Detect which cell encompasses the target text, then output its [x, y] center coordinate. 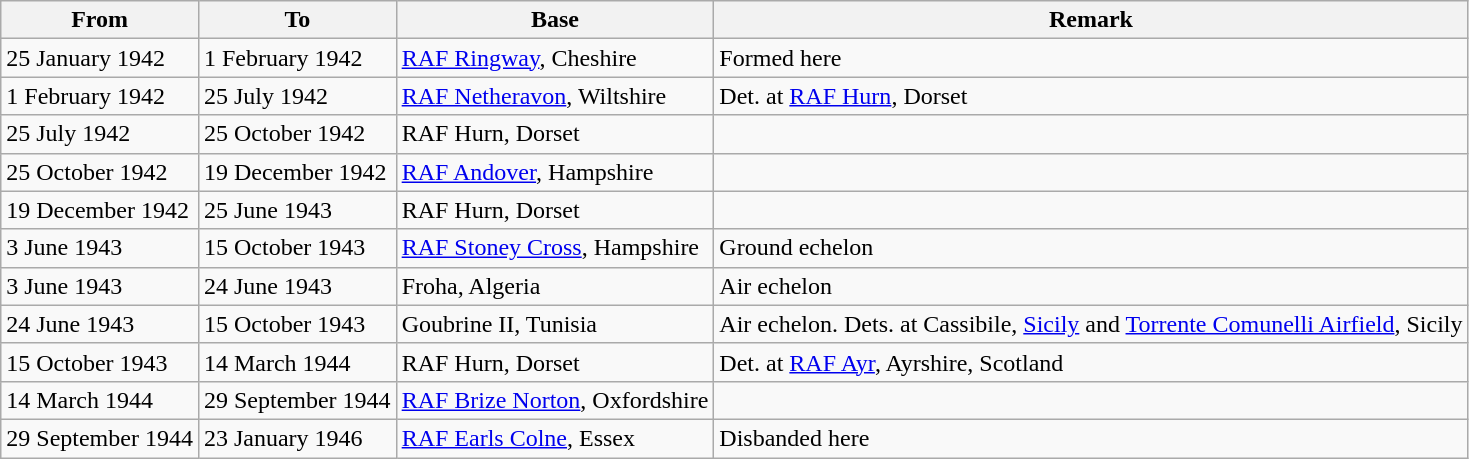
25 June 1943 [297, 210]
Ground echelon [1091, 248]
Det. at RAF Hurn, Dorset [1091, 96]
RAF Andover, Hampshire [555, 172]
Base [555, 20]
RAF Netheravon, Wiltshire [555, 96]
RAF Brize Norton, Oxfordshire [555, 400]
Goubrine II, Tunisia [555, 324]
Formed here [1091, 58]
Disbanded here [1091, 438]
23 January 1946 [297, 438]
From [100, 20]
Froha, Algeria [555, 286]
Det. at RAF Ayr, Ayrshire, Scotland [1091, 362]
Remark [1091, 20]
Air echelon. Dets. at Cassibile, Sicily and Torrente Comunelli Airfield, Sicily [1091, 324]
RAF Ringway, Cheshire [555, 58]
To [297, 20]
25 January 1942 [100, 58]
Air echelon [1091, 286]
RAF Earls Colne, Essex [555, 438]
RAF Stoney Cross, Hampshire [555, 248]
